Pinpoint the cell where the given text exists, returning its [x, y] midpoint coordinate. 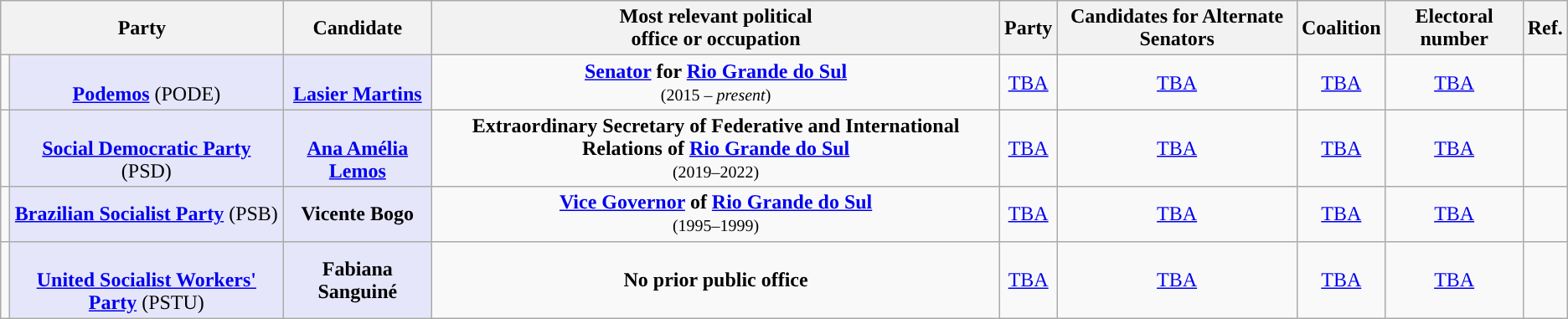
Coalition [1341, 28]
No prior public office [716, 280]
Vicente Bogo [358, 214]
Electoral number [1454, 28]
Fabiana Sanguiné [358, 280]
Candidate [358, 28]
Vice Governor of Rio Grande do Sul(1995–1999) [716, 214]
Podemos (PODE) [147, 82]
Candidates for Alternate Senators [1178, 28]
United Socialist Workers' Party (PSTU) [147, 280]
Most relevant politicaloffice or occupation [716, 28]
Lasier Martins [358, 82]
Ref. [1545, 28]
Ana Amélia Lemos [358, 148]
Senator for Rio Grande do Sul (2015 – present) [716, 82]
Social Democratic Party (PSD) [147, 148]
Brazilian Socialist Party (PSB) [147, 214]
Extraordinary Secretary of Federative and International Relations of Rio Grande do Sul(2019–2022) [716, 148]
